Search for the cell housing the specified text and yield its [X, Y] center coordinate. 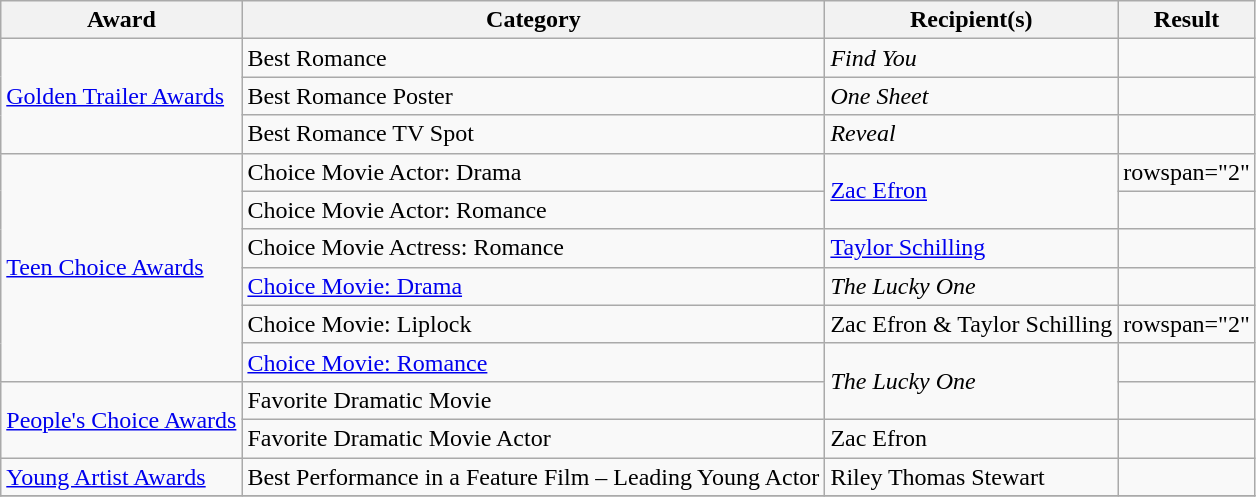
Choice Movie Actress: Romance [534, 248]
Riley Thomas Stewart [972, 477]
Golden Trailer Awards [122, 96]
Choice Movie Actor: Romance [534, 210]
Choice Movie Actor: Drama [534, 172]
Best Romance TV Spot [534, 134]
Taylor Schilling [972, 248]
Category [534, 20]
Favorite Dramatic Movie [534, 400]
One Sheet [972, 96]
Choice Movie: Romance [534, 362]
Young Artist Awards [122, 477]
People's Choice Awards [122, 419]
Reveal [972, 134]
Award [122, 20]
Best Romance Poster [534, 96]
Best Romance [534, 58]
Result [1187, 20]
Best Performance in a Feature Film – Leading Young Actor [534, 477]
Favorite Dramatic Movie Actor [534, 438]
Find You [972, 58]
Teen Choice Awards [122, 267]
Zac Efron & Taylor Schilling [972, 324]
Recipient(s) [972, 20]
Choice Movie: Liplock [534, 324]
Choice Movie: Drama [534, 286]
